Extract the [x, y] coordinate from the center of the cell holding the provided text.  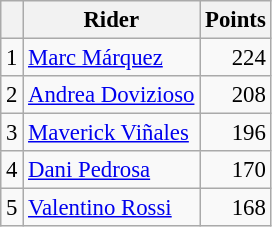
Andrea Dovizioso [112, 95]
Marc Márquez [112, 58]
4 [12, 170]
2 [12, 95]
224 [236, 58]
Valentino Rossi [112, 208]
168 [236, 208]
3 [12, 133]
196 [236, 133]
1 [12, 58]
170 [236, 170]
Rider [112, 20]
Points [236, 20]
Maverick Viñales [112, 133]
208 [236, 95]
Dani Pedrosa [112, 170]
5 [12, 208]
